Search for the cell housing the specified text and yield its (X, Y) center coordinate. 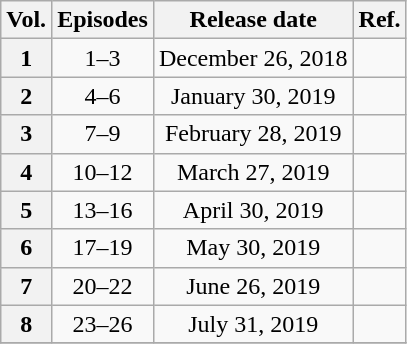
1–3 (103, 58)
July 31, 2019 (253, 324)
5 (26, 210)
20–22 (103, 286)
Vol. (26, 20)
December 26, 2018 (253, 58)
23–26 (103, 324)
2 (26, 96)
6 (26, 248)
Release date (253, 20)
February 28, 2019 (253, 134)
March 27, 2019 (253, 172)
8 (26, 324)
April 30, 2019 (253, 210)
January 30, 2019 (253, 96)
May 30, 2019 (253, 248)
Episodes (103, 20)
7 (26, 286)
7–9 (103, 134)
1 (26, 58)
4 (26, 172)
4–6 (103, 96)
3 (26, 134)
17–19 (103, 248)
13–16 (103, 210)
10–12 (103, 172)
June 26, 2019 (253, 286)
Ref. (380, 20)
